Locate the cell with the specified text and output its [X, Y] center coordinate. 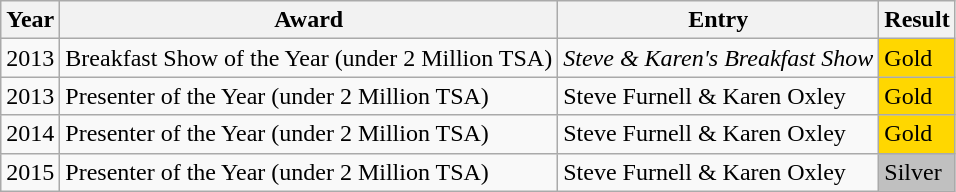
Breakfast Show of the Year (under 2 Million TSA) [309, 58]
Award [309, 20]
Year [30, 20]
Steve & Karen's Breakfast Show [718, 58]
Entry [718, 20]
Silver [917, 172]
Result [917, 20]
2014 [30, 134]
2015 [30, 172]
